Extract the (x, y) coordinate from the center of the cell holding the provided text.  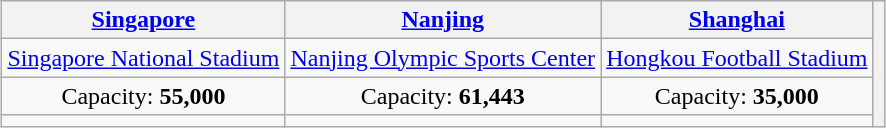
Hongkou Football Stadium (737, 58)
Singapore (144, 20)
Nanjing Olympic Sports Center (443, 58)
Capacity: 61,443 (443, 96)
Nanjing (443, 20)
Capacity: 55,000 (144, 96)
Shanghai (737, 20)
Singapore National Stadium (144, 58)
Capacity: 35,000 (737, 96)
